Output the (x, y) coordinate of the center of the cell containing the given text.  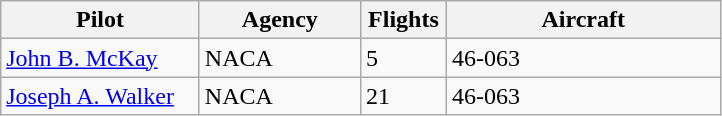
Joseph A. Walker (100, 96)
Pilot (100, 20)
Aircraft (583, 20)
5 (403, 58)
John B. McKay (100, 58)
Flights (403, 20)
Agency (280, 20)
21 (403, 96)
